Return the (x, y) coordinate for the center point of the cell that contains the specified text.  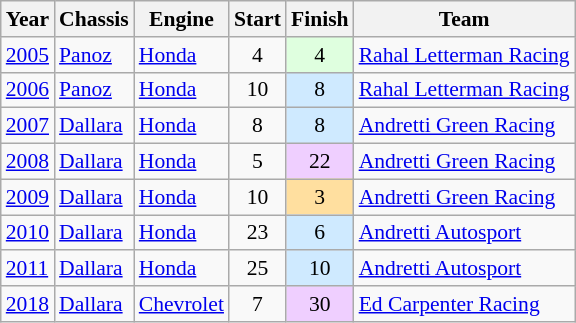
3 (320, 197)
2011 (28, 269)
22 (320, 162)
2018 (28, 304)
6 (320, 233)
5 (258, 162)
Engine (182, 19)
Ed Carpenter Racing (464, 304)
Team (464, 19)
2010 (28, 233)
30 (320, 304)
Year (28, 19)
7 (258, 304)
Start (258, 19)
23 (258, 233)
2007 (28, 126)
2006 (28, 90)
2005 (28, 55)
2009 (28, 197)
25 (258, 269)
Finish (320, 19)
Chevrolet (182, 304)
Chassis (94, 19)
2008 (28, 162)
